Output the [X, Y] coordinate of the center of the cell containing the given text.  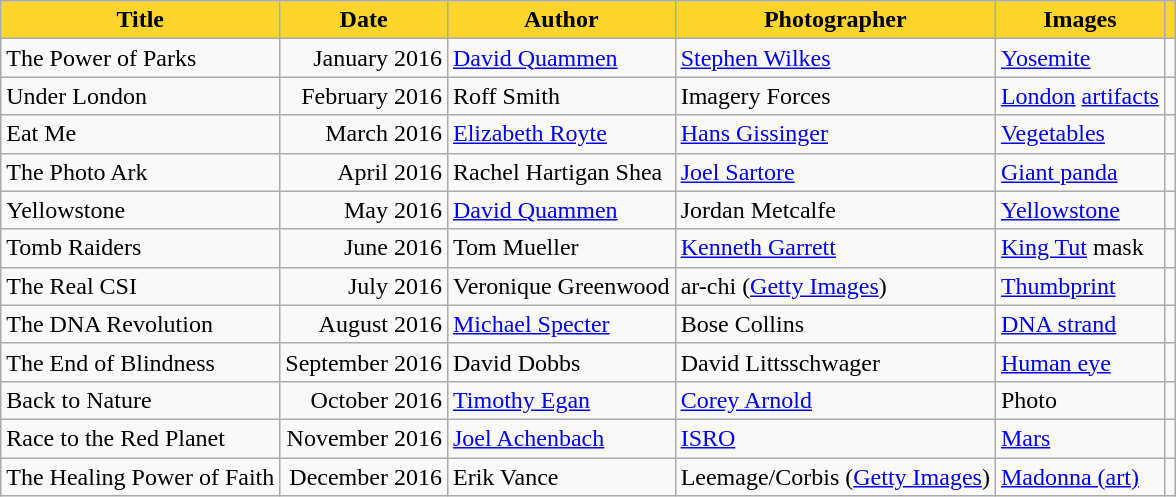
Rachel Hartigan Shea [561, 172]
October 2016 [364, 400]
Bose Collins [835, 324]
Roff Smith [561, 96]
Eat Me [140, 134]
Joel Sartore [835, 172]
King Tut mask [1080, 248]
September 2016 [364, 362]
The End of Blindness [140, 362]
The Photo Ark [140, 172]
Corey Arnold [835, 400]
Human eye [1080, 362]
Veronique Greenwood [561, 286]
London artifacts [1080, 96]
Madonna (art) [1080, 477]
June 2016 [364, 248]
ISRO [835, 438]
Date [364, 20]
Kenneth Garrett [835, 248]
Erik Vance [561, 477]
The Healing Power of Faith [140, 477]
David Littsschwager [835, 362]
The Real CSI [140, 286]
Timothy Egan [561, 400]
Under London [140, 96]
The DNA Revolution [140, 324]
August 2016 [364, 324]
Images [1080, 20]
Photographer [835, 20]
Title [140, 20]
David Dobbs [561, 362]
Tom Mueller [561, 248]
November 2016 [364, 438]
December 2016 [364, 477]
Yosemite [1080, 58]
Author [561, 20]
Back to Nature [140, 400]
Mars [1080, 438]
Leemage/Corbis (Getty Images) [835, 477]
Jordan Metcalfe [835, 210]
Hans Gissinger [835, 134]
Joel Achenbach [561, 438]
February 2016 [364, 96]
Race to the Red Planet [140, 438]
Vegetables [1080, 134]
Michael Specter [561, 324]
Tomb Raiders [140, 248]
Giant panda [1080, 172]
Photo [1080, 400]
ar-chi (Getty Images) [835, 286]
May 2016 [364, 210]
March 2016 [364, 134]
Stephen Wilkes [835, 58]
Elizabeth Royte [561, 134]
April 2016 [364, 172]
Imagery Forces [835, 96]
Thumbprint [1080, 286]
January 2016 [364, 58]
July 2016 [364, 286]
DNA strand [1080, 324]
The Power of Parks [140, 58]
